Identify which cell holds the provided text, then report its (x, y) central coordinate. 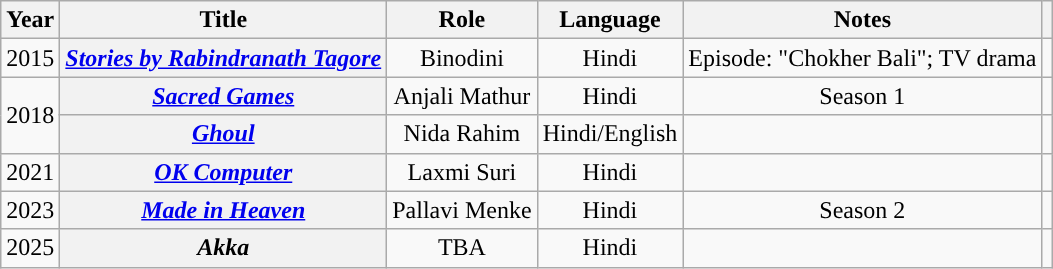
Notes (862, 20)
Season 1 (862, 96)
Hindi/English (610, 134)
Role (462, 20)
2018 (30, 115)
Year (30, 20)
Ghoul (224, 134)
Season 2 (862, 210)
2023 (30, 210)
Episode: "Chokher Bali"; TV drama (862, 58)
OK Computer (224, 172)
2015 (30, 58)
Akka (224, 248)
Pallavi Menke (462, 210)
Made in Heaven (224, 210)
2025 (30, 248)
Language (610, 20)
Title (224, 20)
TBA (462, 248)
Anjali Mathur (462, 96)
Sacred Games (224, 96)
Binodini (462, 58)
Nida Rahim (462, 134)
2021 (30, 172)
Laxmi Suri (462, 172)
Stories by Rabindranath Tagore (224, 58)
